Determine the [X, Y] coordinate at the center of the cell enclosing the given text.  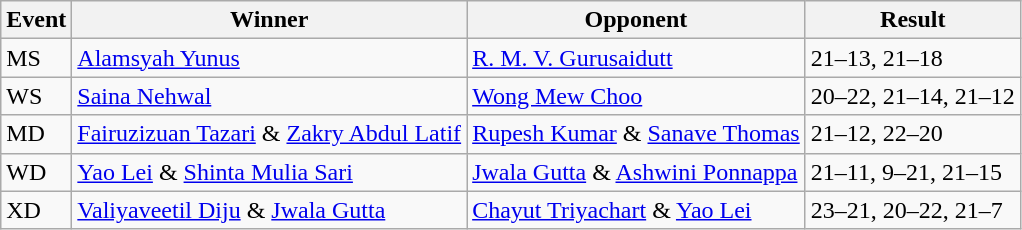
Result [912, 20]
MD [36, 134]
XD [36, 210]
Chayut Triyachart & Yao Lei [636, 210]
20–22, 21–14, 21–12 [912, 96]
Saina Nehwal [270, 96]
MS [36, 58]
Alamsyah Yunus [270, 58]
WS [36, 96]
Yao Lei & Shinta Mulia Sari [270, 172]
Fairuzizuan Tazari & Zakry Abdul Latif [270, 134]
Opponent [636, 20]
Winner [270, 20]
21–12, 22–20 [912, 134]
23–21, 20–22, 21–7 [912, 210]
21–11, 9–21, 21–15 [912, 172]
WD [36, 172]
R. M. V. Gurusaidutt [636, 58]
Event [36, 20]
Rupesh Kumar & Sanave Thomas [636, 134]
21–13, 21–18 [912, 58]
Wong Mew Choo [636, 96]
Jwala Gutta & Ashwini Ponnappa [636, 172]
Valiyaveetil Diju & Jwala Gutta [270, 210]
